Search for the cell housing the specified text and yield its [X, Y] center coordinate. 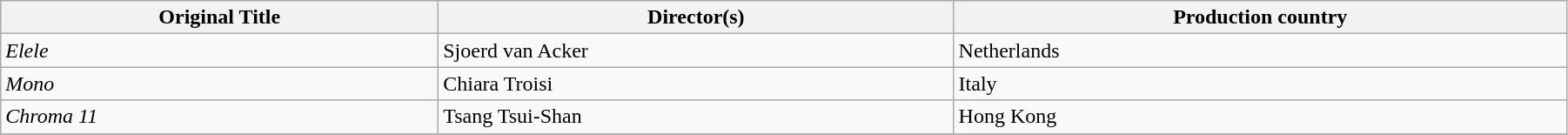
Chroma 11 [219, 117]
Elele [219, 51]
Mono [219, 84]
Tsang Tsui-Shan [696, 117]
Sjoerd van Acker [696, 51]
Italy [1260, 84]
Netherlands [1260, 51]
Original Title [219, 17]
Chiara Troisi [696, 84]
Hong Kong [1260, 117]
Director(s) [696, 17]
Production country [1260, 17]
